Pinpoint the cell where the given text exists, returning its [x, y] midpoint coordinate. 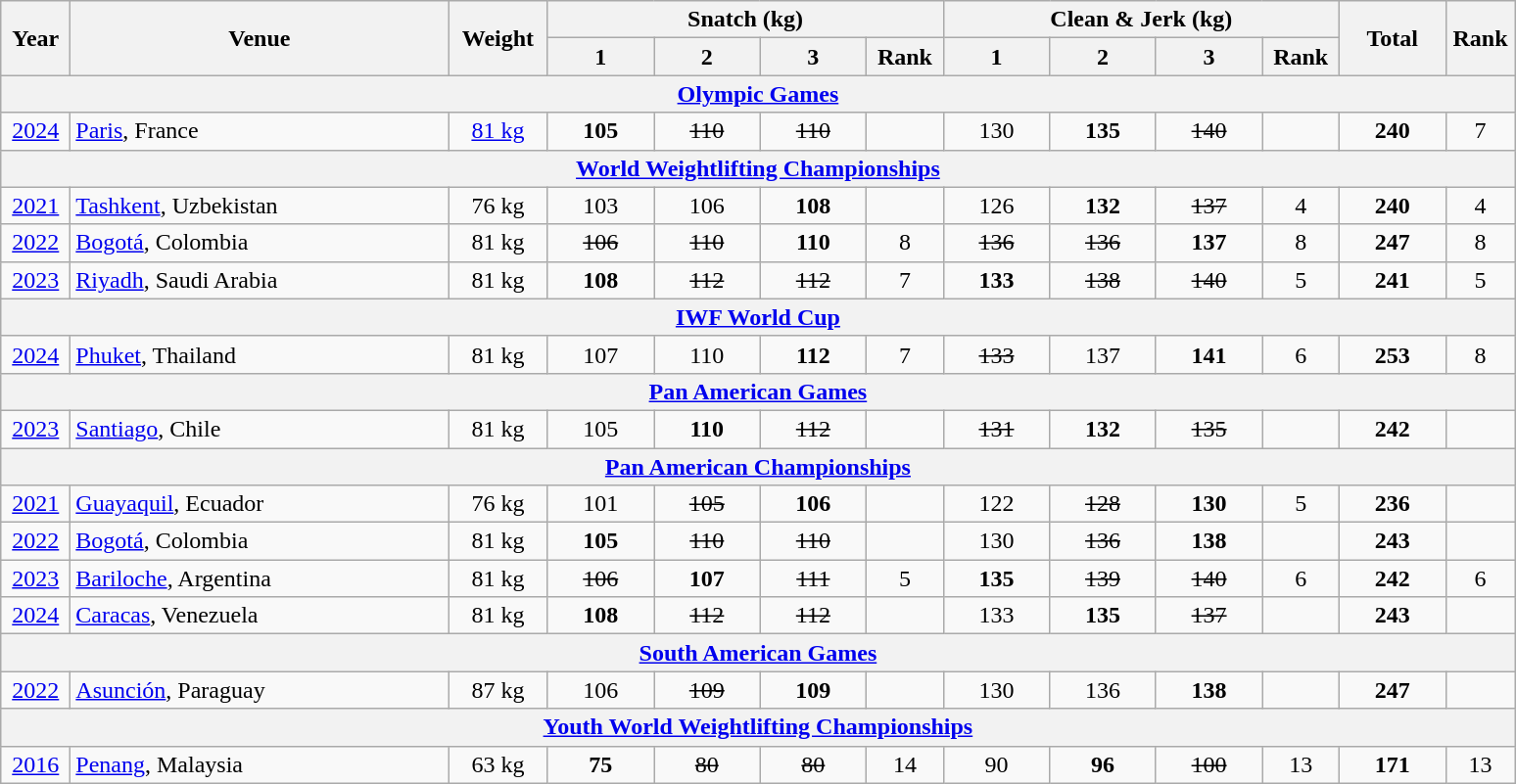
Pan American Championships [758, 467]
75 [601, 764]
Riyadh, Saudi Arabia [260, 280]
Youth World Weightlifting Championships [758, 727]
Guayaquil, Ecuador [260, 504]
IWF World Cup [758, 317]
141 [1208, 354]
Tashkent, Uzbekistan [260, 206]
Weight [497, 38]
Penang, Malaysia [260, 764]
Bariloche, Argentina [260, 578]
Phuket, Thailand [260, 354]
Asunción, Paraguay [260, 690]
87 kg [497, 690]
Pan American Games [758, 392]
Paris, France [260, 131]
139 [1103, 578]
131 [997, 429]
63 kg [497, 764]
Santiago, Chile [260, 429]
128 [1103, 504]
90 [997, 764]
100 [1208, 764]
171 [1393, 764]
101 [601, 504]
126 [997, 206]
241 [1393, 280]
103 [601, 206]
122 [997, 504]
World Weightlifting Championships [758, 168]
96 [1103, 764]
Caracas, Venezuela [260, 616]
Total [1393, 38]
111 [813, 578]
Year [35, 38]
South American Games [758, 653]
253 [1393, 354]
Venue [260, 38]
Snatch (kg) [745, 20]
2016 [35, 764]
14 [905, 764]
Clean & Jerk (kg) [1141, 20]
236 [1393, 504]
Olympic Games [758, 94]
